For the text-containing cell, return its midpoint in (x, y) coordinate format. 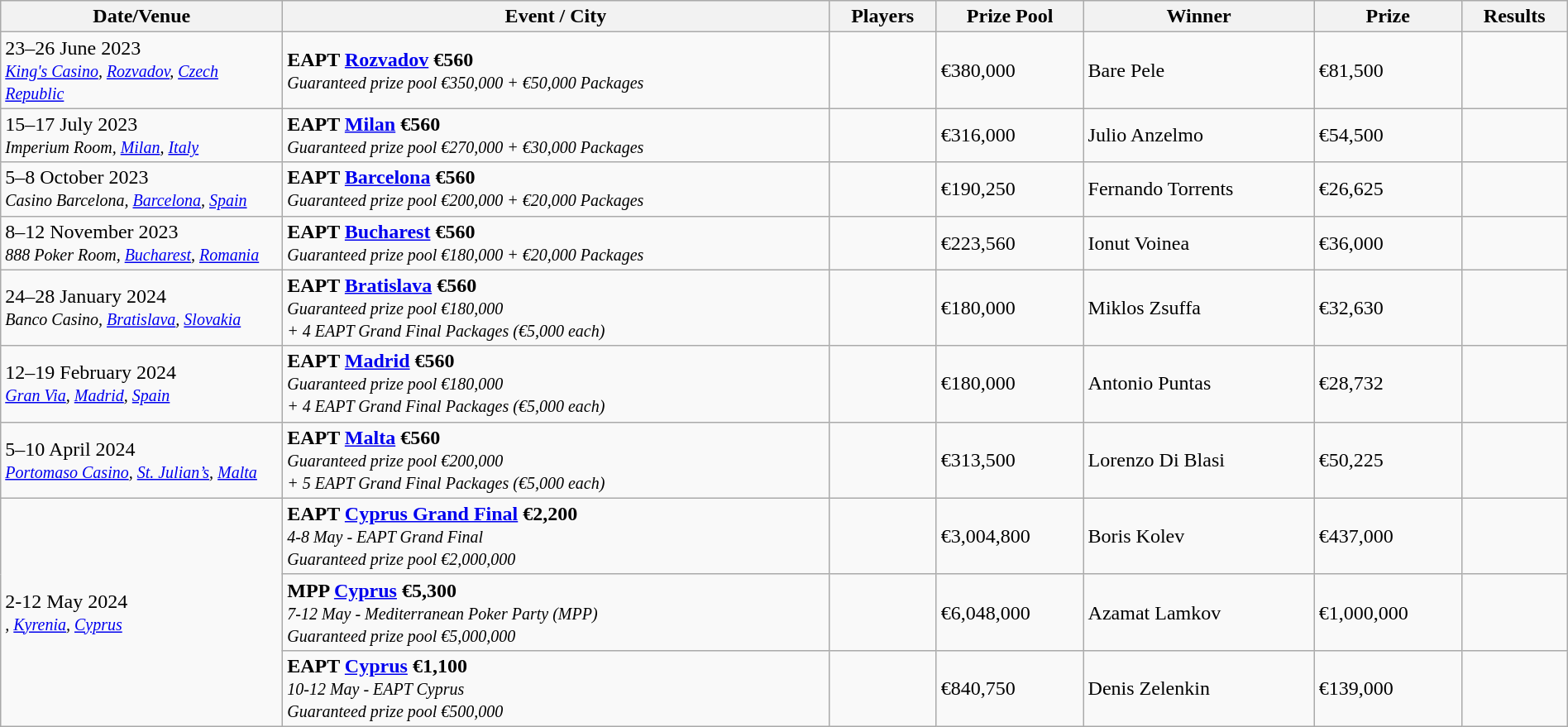
€223,560 (1010, 243)
Julio Anzelmo (1199, 136)
€26,625 (1388, 189)
Fernando Torrents (1199, 189)
15–17 July 2023Imperium Room, Milan, Italy (142, 136)
8–12 November 2023888 Poker Room, Bucharest, Romania (142, 243)
€81,500 (1388, 70)
Results (1514, 17)
Antonio Puntas (1199, 384)
Boris Kolev (1199, 536)
Date/Venue (142, 17)
€190,250 (1010, 189)
EAPT Madrid €560Guaranteed prize pool €180,000+ 4 EAPT Grand Final Packages (€5,000 each) (556, 384)
EAPT Cyprus €1,10010-12 May - EAPT CyprusGuaranteed prize pool €500,000 (556, 688)
EAPT Malta €560Guaranteed prize pool €200,000+ 5 EAPT Grand Final Packages (€5,000 each) (556, 460)
2-12 May 2024, Kyrenia, Cyprus (142, 612)
€313,500 (1010, 460)
€1,000,000 (1388, 612)
MPP Cyprus €5,3007-12 May - Mediterranean Poker Party (MPP)Guaranteed prize pool €5,000,000 (556, 612)
Ionut Voinea (1199, 243)
€3,004,800 (1010, 536)
Denis Zelenkin (1199, 688)
€28,732 (1388, 384)
EAPT Bratislava €560Guaranteed prize pool €180,000+ 4 EAPT Grand Final Packages (€5,000 each) (556, 308)
EAPT Bucharest €560Guaranteed prize pool €180,000 + €20,000 Packages (556, 243)
Bare Pele (1199, 70)
€380,000 (1010, 70)
€32,630 (1388, 308)
23–26 June 2023King's Casino, Rozvadov, Czech Republic (142, 70)
EAPT Barcelona €560Guaranteed prize pool €200,000 + €20,000 Packages (556, 189)
€36,000 (1388, 243)
€139,000 (1388, 688)
€437,000 (1388, 536)
5–10 April 2024Portomaso Casino, St. Julian’s, Malta (142, 460)
Miklos Zsuffa (1199, 308)
€50,225 (1388, 460)
5–8 October 2023Casino Barcelona, Barcelona, Spain (142, 189)
Prize Pool (1010, 17)
€316,000 (1010, 136)
Players (882, 17)
24–28 January 2024Banco Casino, Bratislava, Slovakia (142, 308)
EAPT Rozvadov €560Guaranteed prize pool €350,000 + €50,000 Packages (556, 70)
Prize (1388, 17)
Azamat Lamkov (1199, 612)
Winner (1199, 17)
Lorenzo Di Blasi (1199, 460)
EAPT Milan €560Guaranteed prize pool €270,000 + €30,000 Packages (556, 136)
€54,500 (1388, 136)
EAPT Cyprus Grand Final €2,2004-8 May - EAPT Grand FinalGuaranteed prize pool €2,000,000 (556, 536)
€840,750 (1010, 688)
12–19 February 2024Gran Via, Madrid, Spain (142, 384)
€6,048,000 (1010, 612)
Event / City (556, 17)
